From the cell containing the given text, extract its center point as (x, y) coordinate. 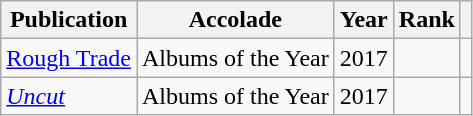
Year (364, 20)
Rough Trade (69, 58)
Rank (426, 20)
Accolade (235, 20)
Publication (69, 20)
Uncut (69, 96)
